Return the [X, Y] coordinate for the center point of the cell that contains the specified text.  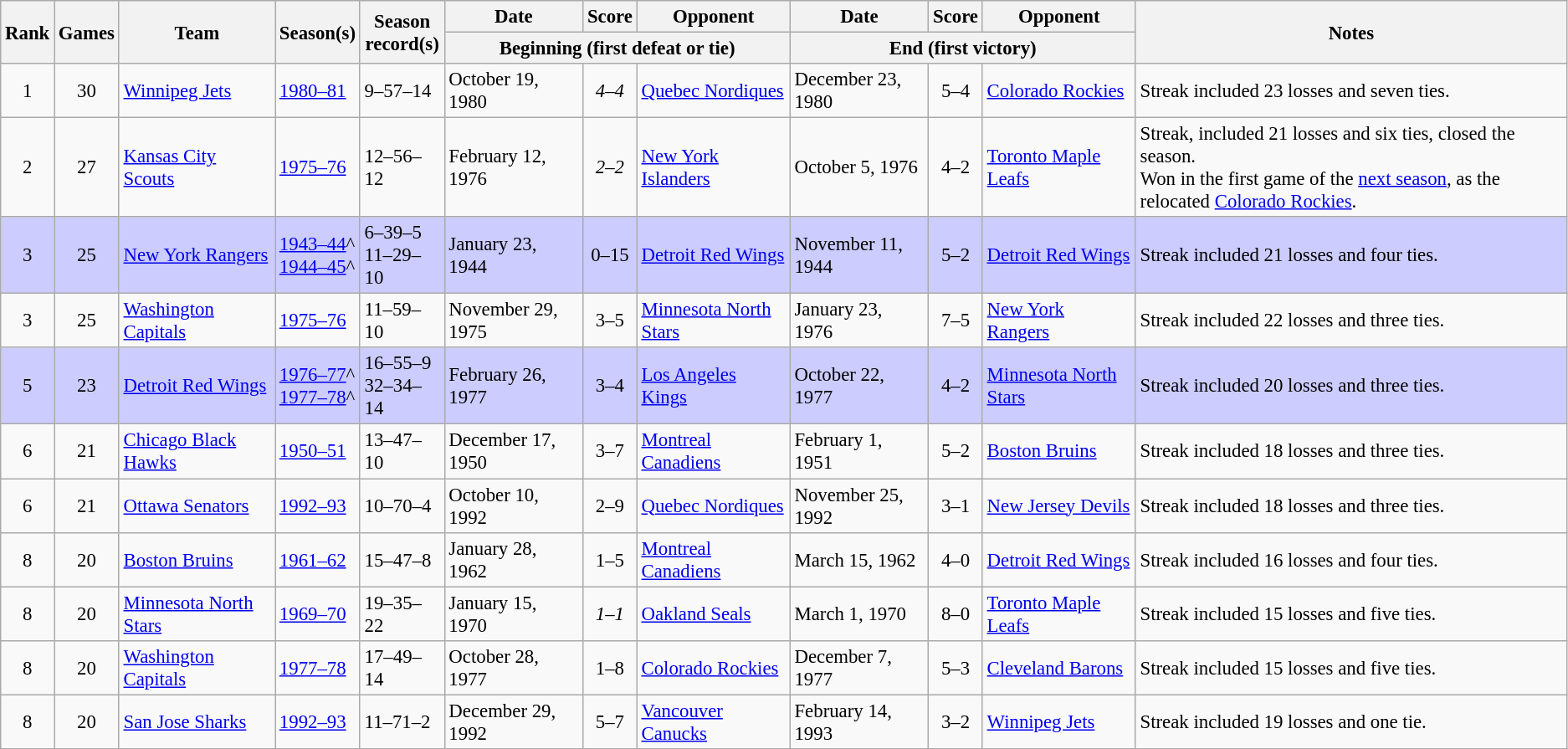
December 17, 1950 [514, 452]
12–56–12 [402, 167]
23 [87, 387]
Team [197, 32]
Oakland Seals [713, 614]
Streak included 19 losses and one tie. [1350, 721]
End (first victory) [962, 49]
30 [87, 90]
17–49–14 [402, 668]
Notes [1350, 32]
1–1 [611, 614]
Cleveland Barons [1059, 668]
January 23, 1944 [514, 255]
Streak included 23 losses and seven ties. [1350, 90]
January 15, 1970 [514, 614]
March 15, 1962 [859, 559]
February 12, 1976 [514, 167]
Seasonrecord(s) [402, 32]
27 [87, 167]
January 23, 1976 [859, 321]
1–5 [611, 559]
2–2 [611, 167]
3–4 [611, 387]
3–7 [611, 452]
Streak included 21 losses and four ties. [1350, 255]
October 19, 1980 [514, 90]
1950–51 [318, 452]
November 29, 1975 [514, 321]
4–4 [611, 90]
1976–77^1977–78^ [318, 387]
Beginning (first defeat or tie) [617, 49]
Los Angeles Kings [713, 387]
4–0 [956, 559]
5–7 [611, 721]
Season(s) [318, 32]
3–2 [956, 721]
9–57–14 [402, 90]
3–5 [611, 321]
8–0 [956, 614]
1980–81 [318, 90]
March 1, 1970 [859, 614]
11–59–10 [402, 321]
New York Islanders [713, 167]
December 7, 1977 [859, 668]
1961–62 [318, 559]
1943–44^1944–45^ [318, 255]
Streak, included 21 losses and six ties, closed the season.Won in the first game of the next season, as the relocated Colorado Rockies. [1350, 167]
December 29, 1992 [514, 721]
Streak included 16 losses and four ties. [1350, 559]
February 26, 1977 [514, 387]
2 [28, 167]
Chicago Black Hawks [197, 452]
January 28, 1962 [514, 559]
Rank [28, 32]
October 22, 1977 [859, 387]
Vancouver Canucks [713, 721]
1977–78 [318, 668]
November 25, 1992 [859, 505]
Kansas City Scouts [197, 167]
February 1, 1951 [859, 452]
10–70–4 [402, 505]
11–71–2 [402, 721]
3–1 [956, 505]
1 [28, 90]
October 5, 1976 [859, 167]
November 11, 1944 [859, 255]
2–9 [611, 505]
13–47–10 [402, 452]
February 14, 1993 [859, 721]
October 10, 1992 [514, 505]
December 23, 1980 [859, 90]
Games [87, 32]
October 28, 1977 [514, 668]
Streak included 22 losses and three ties. [1350, 321]
New Jersey Devils [1059, 505]
1969–70 [318, 614]
19–35–22 [402, 614]
Ottawa Senators [197, 505]
5–3 [956, 668]
Streak included 20 losses and three ties. [1350, 387]
7–5 [956, 321]
16–55–932–34–14 [402, 387]
5–4 [956, 90]
5 [28, 387]
0–15 [611, 255]
San Jose Sharks [197, 721]
6–39–511–29–10 [402, 255]
1–8 [611, 668]
15–47–8 [402, 559]
